Search for the cell housing the specified text and yield its (x, y) center coordinate. 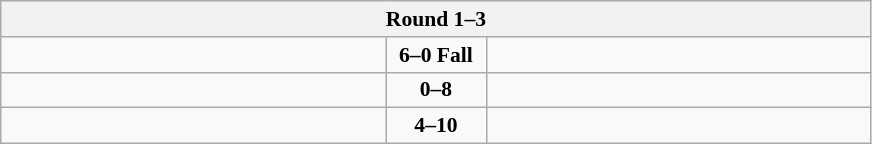
4–10 (436, 126)
Round 1–3 (436, 19)
6–0 Fall (436, 55)
0–8 (436, 90)
